Return the [X, Y] coordinate for the center point of the cell that contains the specified text.  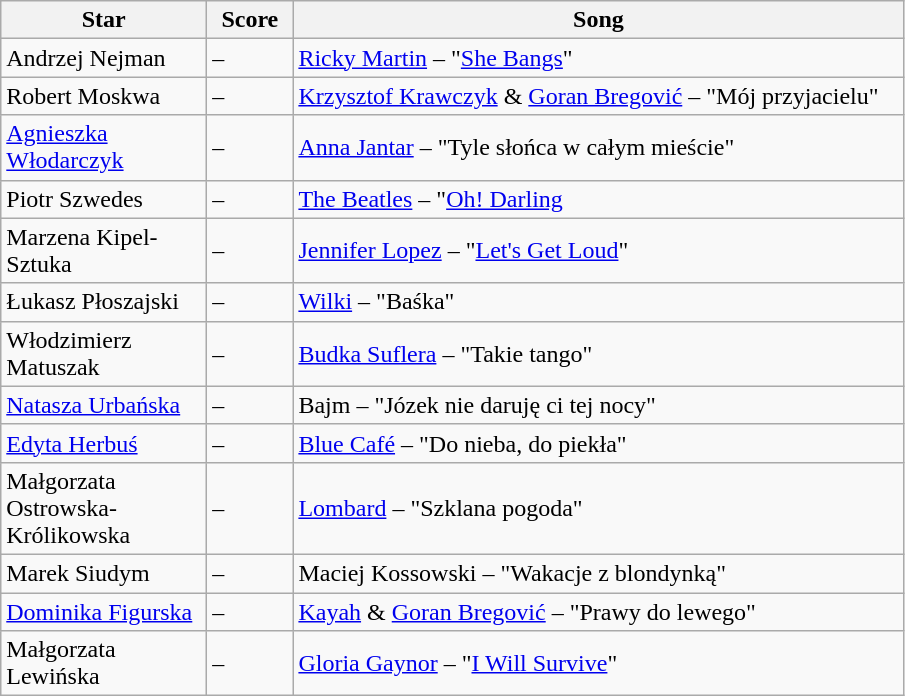
Song [598, 20]
Jennifer Lopez – "Let's Get Loud" [598, 250]
Score [250, 20]
Budka Suflera – "Takie tango" [598, 354]
Lombard – "Szklana pogoda" [598, 508]
Star [104, 20]
Dominika Figurska [104, 611]
Robert Moskwa [104, 96]
Agnieszka Włodarczyk [104, 148]
The Beatles – "Oh! Darling [598, 199]
Łukasz Płoszajski [104, 302]
Wilki – "Baśka" [598, 302]
Małgorzata Ostrowska-Królikowska [104, 508]
Marzena Kipel-Sztuka [104, 250]
Blue Café – "Do nieba, do piekła" [598, 443]
Natasza Urbańska [104, 405]
Piotr Szwedes [104, 199]
Ricky Martin – "She Bangs" [598, 58]
Bajm – "Józek nie daruję ci tej nocy" [598, 405]
Edyta Herbuś [104, 443]
Maciej Kossowski – "Wakacje z blondynką" [598, 573]
Kayah & Goran Bregović – "Prawy do lewego" [598, 611]
Krzysztof Krawczyk & Goran Bregović – "Mój przyjacielu" [598, 96]
Gloria Gaynor – "I Will Survive" [598, 664]
Andrzej Nejman [104, 58]
Małgorzata Lewińska [104, 664]
Marek Siudym [104, 573]
Anna Jantar – "Tyle słońca w całym mieście" [598, 148]
Włodzimierz Matuszak [104, 354]
